Detect which cell encompasses the target text, then output its (x, y) center coordinate. 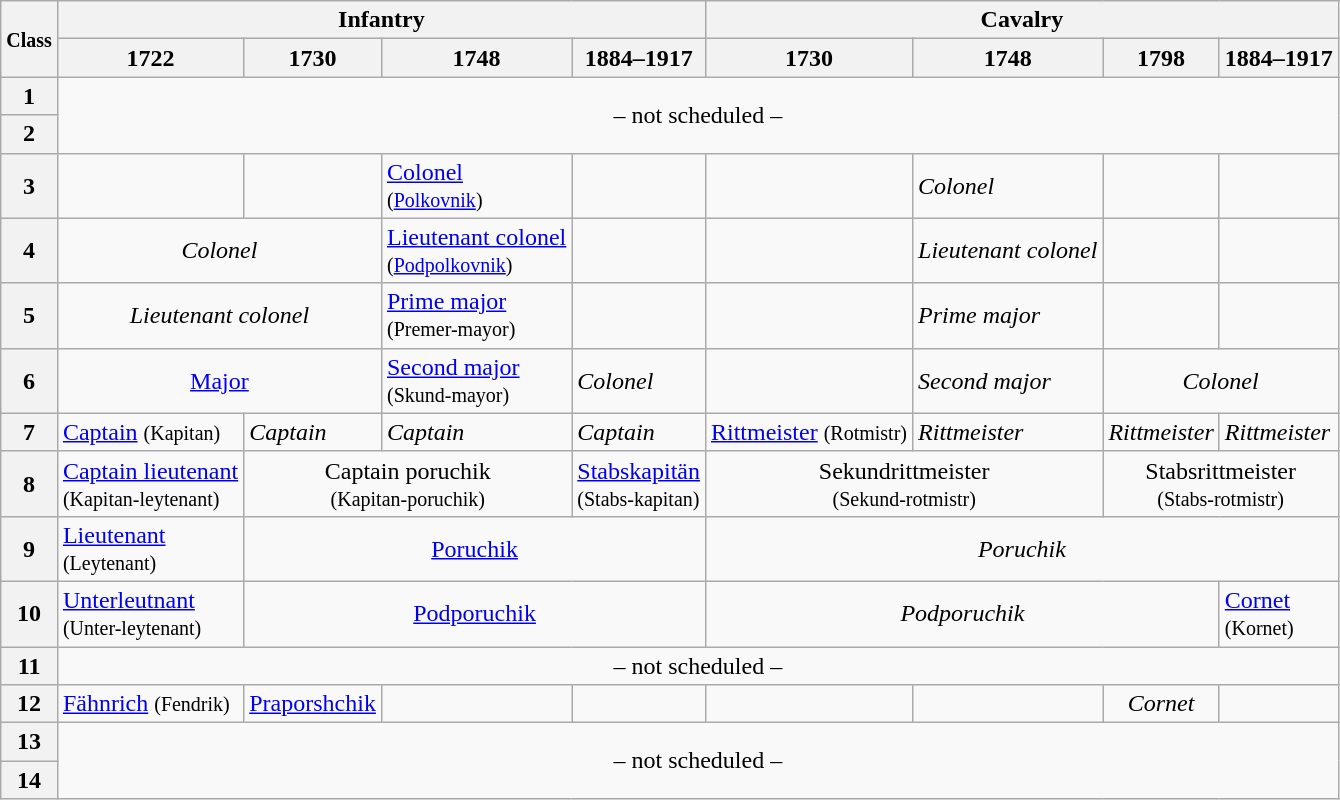
10 (30, 614)
Sekundrittmeister (Sekund-rotmistr) (904, 484)
Praporshchik (313, 704)
8 (30, 484)
Second major (1008, 380)
Major (219, 380)
Prime major (Premer-mayor) (476, 316)
9 (30, 548)
Second major(Skund-mayor) (476, 380)
Cornet (1161, 704)
4 (30, 250)
12 (30, 704)
Class (30, 39)
Captain lieutenant (Kapitan-leytenant) (150, 484)
Captain poruchik (Kapitan-poruchik) (408, 484)
Captain (Kapitan) (150, 432)
Stabskapitän (Stabs-kapitan) (639, 484)
1722 (150, 58)
Cornet (Kornet) (1278, 614)
11 (30, 665)
2 (30, 134)
Prime major (1008, 316)
5 (30, 316)
Infantry (381, 20)
Unterleutnant (Unter-leytenant) (150, 614)
Cavalry (1022, 20)
Colonel (Polkovnik) (476, 186)
Lieutenant colonel (Podpolkovnik) (476, 250)
6 (30, 380)
1798 (1161, 58)
7 (30, 432)
13 (30, 742)
Lieutenant (Leytenant) (150, 548)
Rittmeister (Rotmistr) (808, 432)
14 (30, 780)
Stabsrittmeister (Stabs-rotmistr) (1220, 484)
Fähnrich (Fendrik) (150, 704)
3 (30, 186)
1 (30, 96)
